Provide the [X, Y] coordinate of the cell's center where the given text is located.  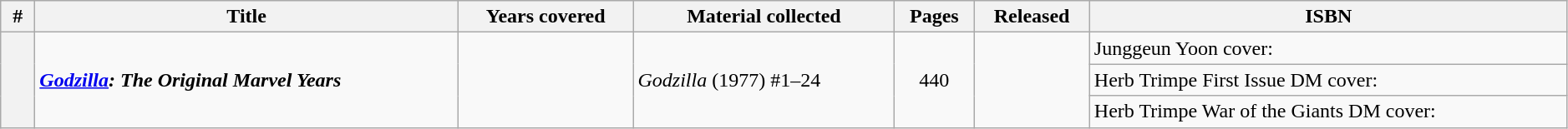
Herb Trimpe First Issue DM cover: [1328, 80]
Title [247, 17]
Junggeun Yoon cover: [1328, 48]
ISBN [1328, 17]
440 [934, 80]
Released [1033, 17]
Pages [934, 17]
Years covered [546, 17]
# [18, 17]
Herb Trimpe War of the Giants DM cover: [1328, 112]
Godzilla (1977) #1–24 [764, 80]
Material collected [764, 17]
Godzilla: The Original Marvel Years [247, 80]
